Output the (X, Y) coordinate of the center of the cell containing the given text.  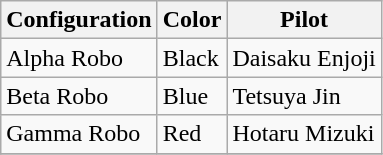
Pilot (304, 20)
Daisaku Enjoji (304, 58)
Color (192, 20)
Gamma Robo (79, 134)
Alpha Robo (79, 58)
Hotaru Mizuki (304, 134)
Blue (192, 96)
Beta Robo (79, 96)
Red (192, 134)
Black (192, 58)
Configuration (79, 20)
Tetsuya Jin (304, 96)
